Search for the cell housing the specified text and yield its (X, Y) center coordinate. 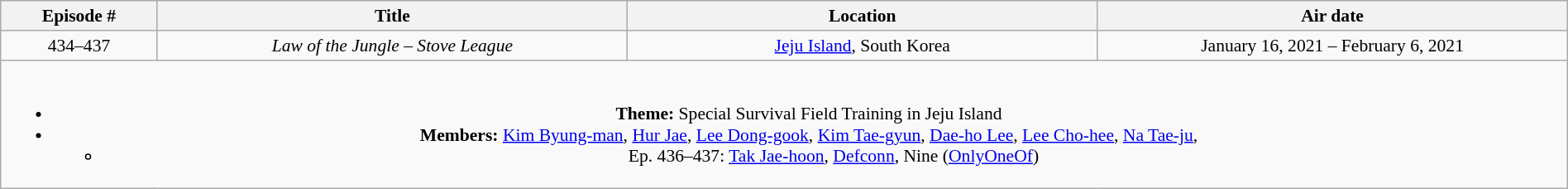
Jeju Island, South Korea (863, 46)
January 16, 2021 – February 6, 2021 (1332, 46)
Title (392, 16)
Location (863, 16)
Law of the Jungle – Stove League (392, 46)
Air date (1332, 16)
434–437 (79, 46)
Episode # (79, 16)
